Pinpoint the cell where the given text exists, returning its (X, Y) midpoint coordinate. 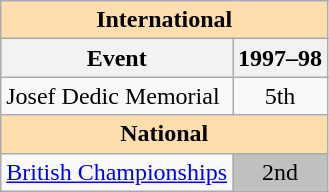
National (164, 134)
1997–98 (280, 58)
International (164, 20)
5th (280, 96)
British Championships (117, 172)
Event (117, 58)
Josef Dedic Memorial (117, 96)
2nd (280, 172)
